Extract the (X, Y) coordinate from the center of the cell holding the provided text.  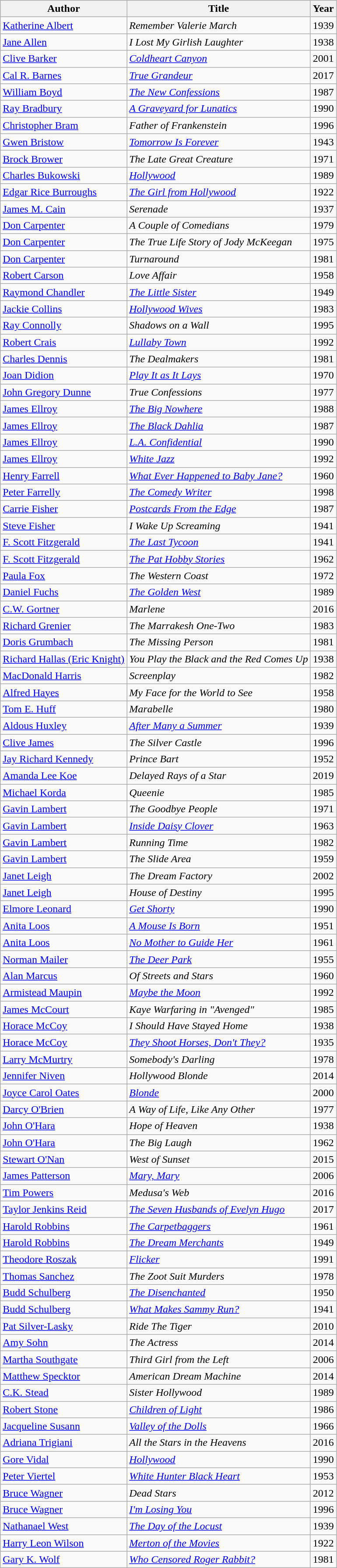
1953 (323, 1476)
Father of Frankenstein (219, 125)
2015 (323, 1159)
Steve Fisher (64, 526)
The Golden West (219, 592)
James M. Cain (64, 209)
Screenplay (219, 676)
Martha Southgate (64, 1359)
Turnaround (219, 259)
1979 (323, 226)
A Graveyard for Lunatics (219, 109)
Gwen Bristow (64, 142)
Larry McMurtry (64, 1059)
Medusa's Web (219, 1193)
The Missing Person (219, 642)
Christopher Bram (64, 125)
I'm Losing You (219, 1509)
Richard Grenier (64, 626)
I Should Have Stayed Home (219, 1026)
Of Streets and Stars (219, 976)
1937 (323, 209)
White Jazz (219, 459)
Charles Bukowski (64, 175)
The Little Sister (219, 292)
Adriana Trigiani (64, 1443)
2002 (323, 876)
Paula Fox (64, 576)
2012 (323, 1493)
Charles Dennis (64, 359)
I Wake Up Screaming (219, 526)
Pat Silver-Lasky (64, 1326)
William Boyd (64, 92)
The Pat Hobby Stories (219, 559)
Jacqueline Susann (64, 1426)
Edgar Rice Burroughs (64, 192)
The Western Coast (219, 576)
Brock Brower (64, 159)
American Dream Machine (219, 1376)
Armistead Maupin (64, 992)
You Play the Black and the Red Comes Up (219, 659)
Darcy O'Brien (64, 1109)
Love Affair (219, 276)
True Confessions (219, 392)
Doris Grumbach (64, 642)
Matthew Specktor (64, 1376)
Stewart O'Nan (64, 1159)
Alfred Hayes (64, 692)
Harry Leon Wilson (64, 1543)
House of Destiny (219, 892)
Elmore Leonard (64, 909)
Valley of the Dolls (219, 1426)
Prince Bart (219, 759)
2019 (323, 776)
Maybe the Moon (219, 992)
Amanda Lee Koe (64, 776)
Sister Hollywood (219, 1393)
1959 (323, 859)
A Mouse Is Born (219, 926)
1966 (323, 1426)
Daniel Fuchs (64, 592)
1935 (323, 1043)
Ride The Tiger (219, 1326)
The Seven Husbands of Evelyn Hugo (219, 1209)
True Grandeur (219, 75)
Children of Light (219, 1409)
Serenade (219, 209)
Carrie Fisher (64, 509)
Aldous Huxley (64, 726)
All the Stars in the Heavens (219, 1443)
A Way of Life, Like Any Other (219, 1109)
Inside Daisy Clover (219, 826)
Dead Stars (219, 1493)
Alan Marcus (64, 976)
1943 (323, 142)
John Gregory Dunne (64, 392)
Tom E. Huff (64, 709)
1950 (323, 1293)
Richard Hallas (Eric Knight) (64, 659)
Ray Connolly (64, 326)
After Many a Summer (219, 726)
Running Time (219, 842)
Clive Barker (64, 59)
The Big Laugh (219, 1143)
Postcards From the Edge (219, 509)
The Silver Castle (219, 743)
Michael Korda (64, 793)
1963 (323, 826)
Somebody's Darling (219, 1059)
The True Life Story of Jody McKeegan (219, 242)
Tim Powers (64, 1193)
The Actress (219, 1343)
Thomas Sanchez (64, 1276)
Jay Richard Kennedy (64, 759)
The Dream Merchants (219, 1242)
2000 (323, 1093)
Robert Crais (64, 342)
1972 (323, 576)
James Patterson (64, 1176)
Third Girl from the Left (219, 1359)
Year (323, 9)
The Girl from Hollywood (219, 192)
The Marrakesh One-Two (219, 626)
The New Confessions (219, 92)
Katherine Albert (64, 25)
Peter Viertel (64, 1476)
I Lost My Girlish Laughter (219, 42)
L.A. Confidential (219, 442)
They Shoot Horses, Don't They? (219, 1043)
The Disenchanted (219, 1293)
West of Sunset (219, 1159)
James McCourt (64, 1009)
Hope of Heaven (219, 1126)
Clive James (64, 743)
1951 (323, 926)
The Deer Park (219, 959)
Flicker (219, 1259)
1975 (323, 242)
1970 (323, 375)
The Black Dahlia (219, 425)
The Big Nowhere (219, 409)
MacDonald Harris (64, 676)
Shadows on a Wall (219, 326)
The Goodbye People (219, 809)
Mary, Mary (219, 1176)
Raymond Chandler (64, 292)
Coldheart Canyon (219, 59)
Norman Mailer (64, 959)
Peter Farrelly (64, 492)
Cal R. Barnes (64, 75)
The Carpetbaggers (219, 1226)
What Makes Sammy Run? (219, 1310)
Hollywood Blonde (219, 1076)
Title (219, 9)
The Zoot Suit Murders (219, 1276)
2010 (323, 1326)
The Last Tycoon (219, 542)
Remember Valerie March (219, 25)
Hollywood Wives (219, 309)
What Ever Happened to Baby Jane? (219, 475)
My Face for the World to See (219, 692)
Marabelle (219, 709)
Play It as It Lays (219, 375)
1952 (323, 759)
Jennifer Niven (64, 1076)
Get Shorty (219, 909)
C.K. Stead (64, 1393)
Kaye Warfaring in "Avenged" (219, 1009)
Lullaby Town (219, 342)
1986 (323, 1409)
1998 (323, 492)
Joan Didion (64, 375)
1955 (323, 959)
Blonde (219, 1093)
The Day of the Locust (219, 1526)
Theodore Roszak (64, 1259)
The Slide Area (219, 859)
Queenie (219, 793)
1991 (323, 1259)
Who Censored Roger Rabbit? (219, 1560)
Jackie Collins (64, 309)
Gore Vidal (64, 1459)
The Dealmakers (219, 359)
Ray Bradbury (64, 109)
2001 (323, 59)
Delayed Rays of a Star (219, 776)
Author (64, 9)
Gary K. Wolf (64, 1560)
1988 (323, 409)
Joyce Carol Oates (64, 1093)
A Couple of Comedians (219, 226)
Amy Sohn (64, 1343)
Jane Allen (64, 42)
Marlene (219, 609)
Taylor Jenkins Reid (64, 1209)
Robert Carson (64, 276)
The Late Great Creature (219, 159)
Henry Farrell (64, 475)
Robert Stone (64, 1409)
The Comedy Writer (219, 492)
The Dream Factory (219, 876)
1980 (323, 709)
Nathanael West (64, 1526)
C.W. Gortner (64, 609)
White Hunter Black Heart (219, 1476)
Merton of the Movies (219, 1543)
Tomorrow Is Forever (219, 142)
No Mother to Guide Her (219, 942)
